Provide the [x, y] coordinate of the cell's center where the given text is located.  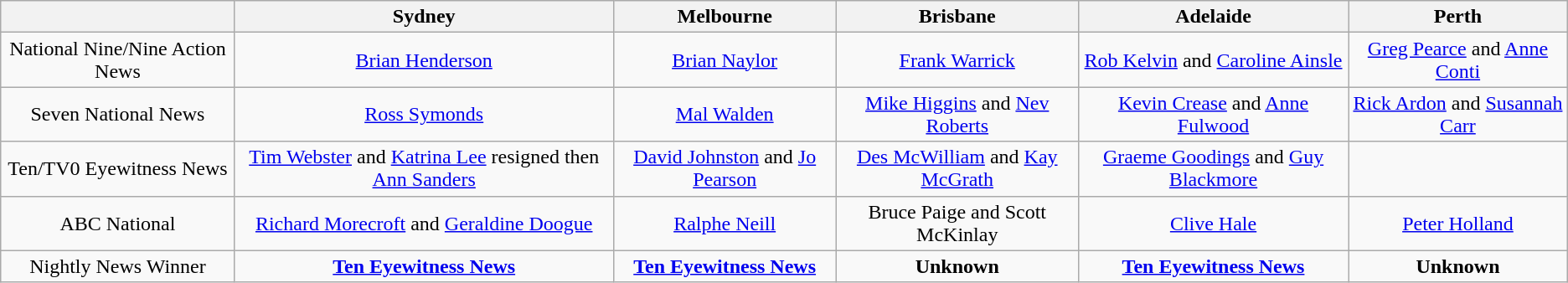
Ross Symonds [424, 114]
Rob Kelvin and Caroline Ainsle [1213, 60]
Rick Ardon and Susannah Carr [1458, 114]
Sydney [424, 17]
Des McWilliam and Kay McGrath [957, 169]
Melbourne [725, 17]
Nightly News Winner [117, 266]
Graeme Goodings and Guy Blackmore [1213, 169]
David Johnston and Jo Pearson [725, 169]
Adelaide [1213, 17]
Kevin Crease and Anne Fulwood [1213, 114]
ABC National [117, 223]
Mike Higgins and Nev Roberts [957, 114]
Clive Hale [1213, 223]
Richard Morecroft and Geraldine Doogue [424, 223]
Greg Pearce and Anne Conti [1458, 60]
Ten/TV0 Eyewitness News [117, 169]
Peter Holland [1458, 223]
National Nine/Nine Action News [117, 60]
Perth [1458, 17]
Frank Warrick [957, 60]
Brisbane [957, 17]
Brian Naylor [725, 60]
Bruce Paige and Scott McKinlay [957, 223]
Mal Walden [725, 114]
Seven National News [117, 114]
Brian Henderson [424, 60]
Ralphe Neill [725, 223]
Tim Webster and Katrina Lee resigned then Ann Sanders [424, 169]
